Return (X, Y) of the center of cell containing provided text 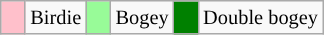
Birdie (56, 17)
Bogey (142, 17)
Double bogey (260, 17)
